Return the [X, Y] coordinate for the center point of the cell that contains the specified text.  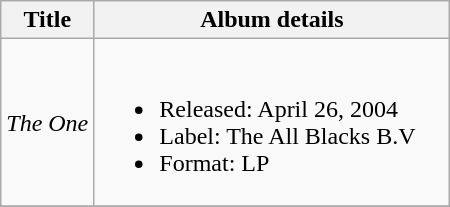
Released: April 26, 2004Label: The All Blacks B.VFormat: LP [272, 122]
Title [48, 20]
The One [48, 122]
Album details [272, 20]
